Find where the given text appears and provide that cell's center as (x, y) coordinate. 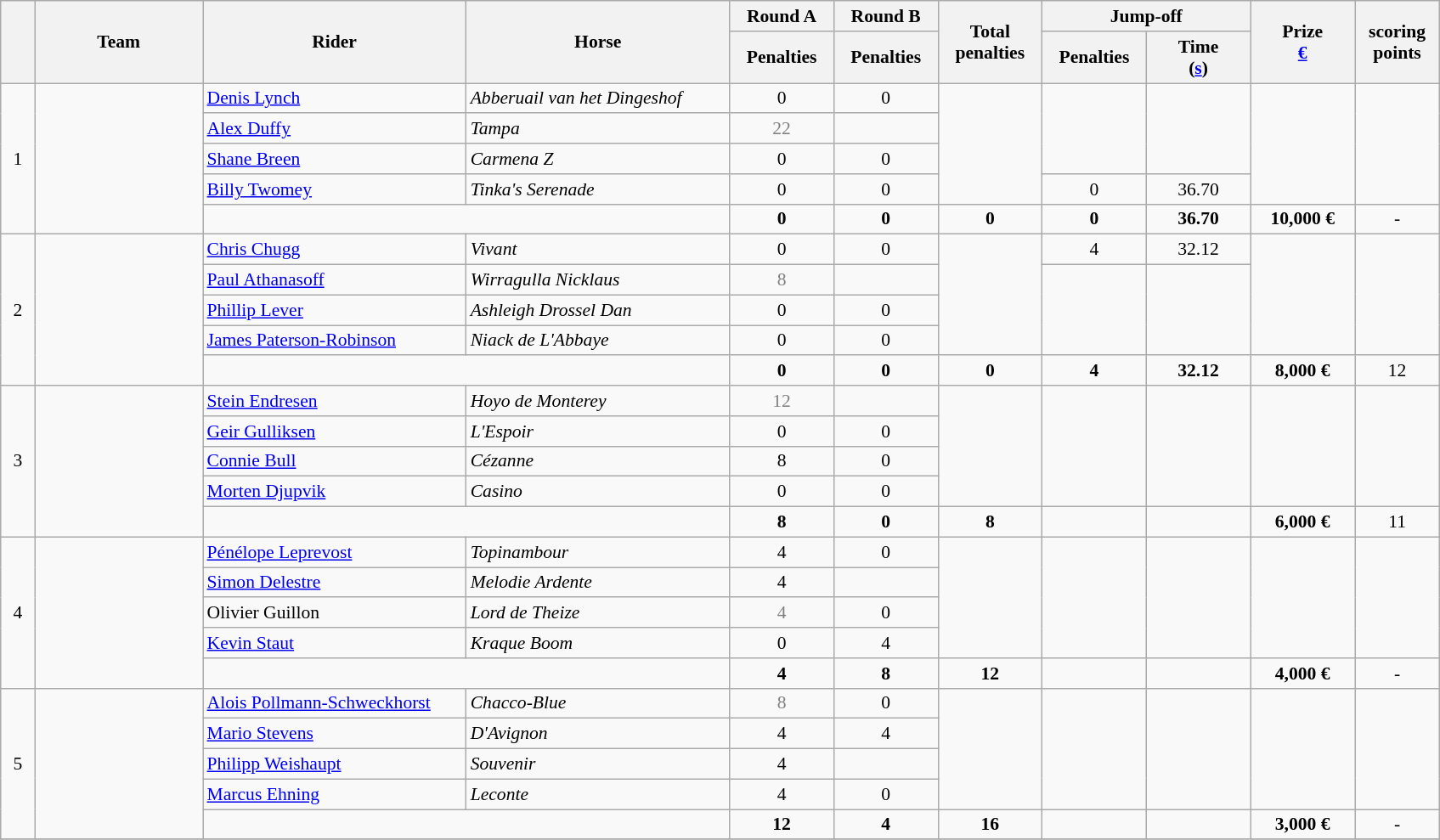
Denis Lynch (334, 99)
Topinambour (598, 552)
Time(s) (1198, 58)
2 (18, 310)
Marcus Ehning (334, 794)
Lord de Theize (598, 613)
Total penalties (991, 42)
Ashleigh Drossel Dan (598, 310)
James Paterson-Robinson (334, 341)
D'Avignon (598, 734)
Jump-off (1147, 16)
16 (991, 825)
Chacco-Blue (598, 703)
Phillip Lever (334, 310)
Casino (598, 492)
Paul Athanasoff (334, 280)
Niack de L'Abbaye (598, 341)
3,000 € (1303, 825)
Cézanne (598, 461)
Hoyo de Monterey (598, 401)
Connie Bull (334, 461)
Rider (334, 42)
Leconte (598, 794)
1 (18, 159)
5 (18, 764)
Tampa (598, 129)
Mario Stevens (334, 734)
Prize€ (1303, 42)
Stein Endresen (334, 401)
Pénélope Leprevost (334, 552)
Simon Delestre (334, 583)
Philipp Weishaupt (334, 764)
Team (119, 42)
Kraque Boom (598, 643)
Vivant (598, 250)
10,000 € (1303, 219)
L'Espoir (598, 431)
6,000 € (1303, 522)
Geir Gulliksen (334, 431)
Olivier Guillon (334, 613)
Tinka's Serenade (598, 189)
8,000 € (1303, 371)
Abberuail van het Dingeshof (598, 99)
Kevin Staut (334, 643)
3 (18, 461)
Morten Djupvik (334, 492)
22 (782, 129)
Round B (885, 16)
Round A (782, 16)
scoringpoints (1397, 42)
Melodie Ardente (598, 583)
4,000 € (1303, 674)
Chris Chugg (334, 250)
11 (1397, 522)
Billy Twomey (334, 189)
Horse (598, 42)
Souvenir (598, 764)
Shane Breen (334, 159)
Alois Pollmann-Schweckhorst (334, 703)
Carmena Z (598, 159)
Alex Duffy (334, 129)
Wirragulla Nicklaus (598, 280)
